For the text-containing cell, return its midpoint in (x, y) coordinate format. 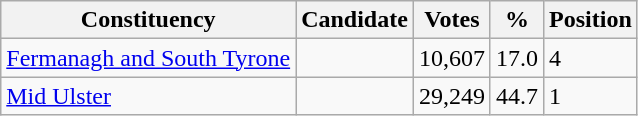
Constituency (148, 20)
Votes (452, 20)
17.0 (516, 58)
1 (591, 96)
Fermanagh and South Tyrone (148, 58)
Candidate (355, 20)
Position (591, 20)
% (516, 20)
29,249 (452, 96)
Mid Ulster (148, 96)
10,607 (452, 58)
44.7 (516, 96)
4 (591, 58)
